Determine the [x, y] coordinate at the center of the cell enclosing the given text.  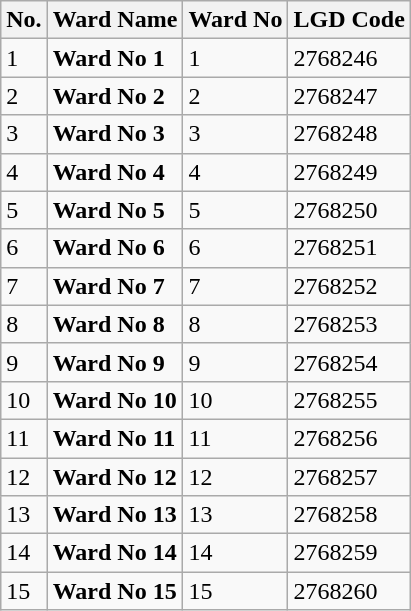
Ward No 6 [115, 248]
Ward Name [115, 20]
No. [24, 20]
Ward No 1 [115, 58]
2768258 [349, 515]
2768253 [349, 324]
2768248 [349, 134]
2768247 [349, 96]
Ward No 7 [115, 286]
Ward No [236, 20]
LGD Code [349, 20]
Ward No 14 [115, 553]
2768259 [349, 553]
Ward No 11 [115, 438]
2768254 [349, 362]
2768246 [349, 58]
Ward No 2 [115, 96]
2768256 [349, 438]
2768249 [349, 172]
Ward No 8 [115, 324]
Ward No 15 [115, 591]
Ward No 9 [115, 362]
2768260 [349, 591]
Ward No 13 [115, 515]
2768255 [349, 400]
2768250 [349, 210]
Ward No 10 [115, 400]
2768257 [349, 477]
2768251 [349, 248]
Ward No 4 [115, 172]
2768252 [349, 286]
Ward No 5 [115, 210]
Ward No 3 [115, 134]
Ward No 12 [115, 477]
